Identify which cell holds the provided text, then report its [x, y] central coordinate. 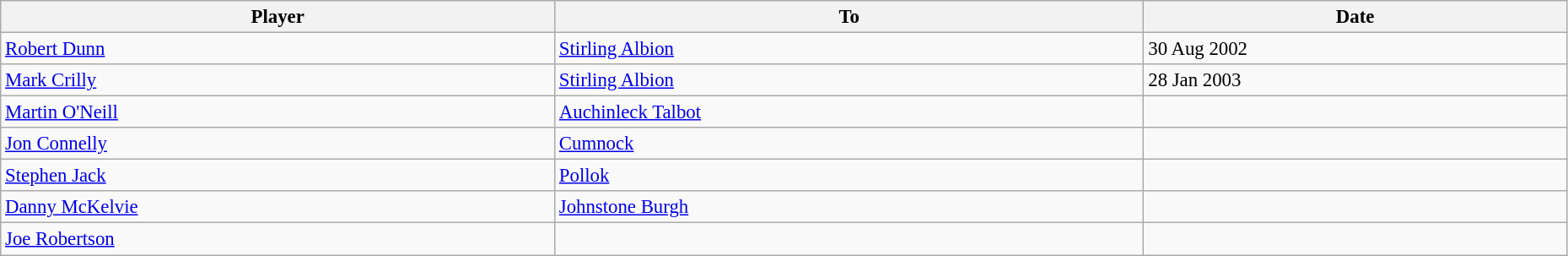
Danny McKelvie [278, 207]
Martin O'Neill [278, 112]
Joe Robertson [278, 239]
Stephen Jack [278, 176]
Auchinleck Talbot [849, 112]
Robert Dunn [278, 49]
Johnstone Burgh [849, 207]
28 Jan 2003 [1355, 80]
Date [1355, 17]
30 Aug 2002 [1355, 49]
Mark Crilly [278, 80]
Player [278, 17]
To [849, 17]
Pollok [849, 176]
Cumnock [849, 144]
Jon Connelly [278, 144]
